Find where the given text appears and provide that cell's center as [x, y] coordinate. 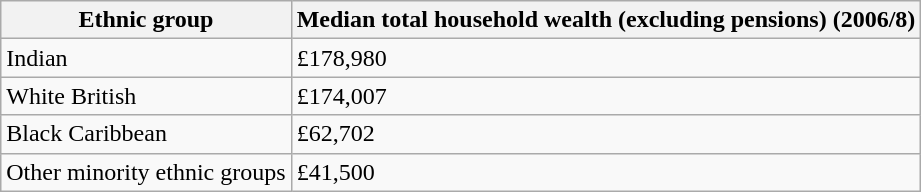
£178,980 [606, 58]
Indian [146, 58]
Median total household wealth (excluding pensions) (2006/8) [606, 20]
Other minority ethnic groups [146, 172]
£62,702 [606, 134]
Black Caribbean [146, 134]
White British [146, 96]
£41,500 [606, 172]
Ethnic group [146, 20]
£174,007 [606, 96]
